Output the [X, Y] coordinate of the center of the cell containing the given text.  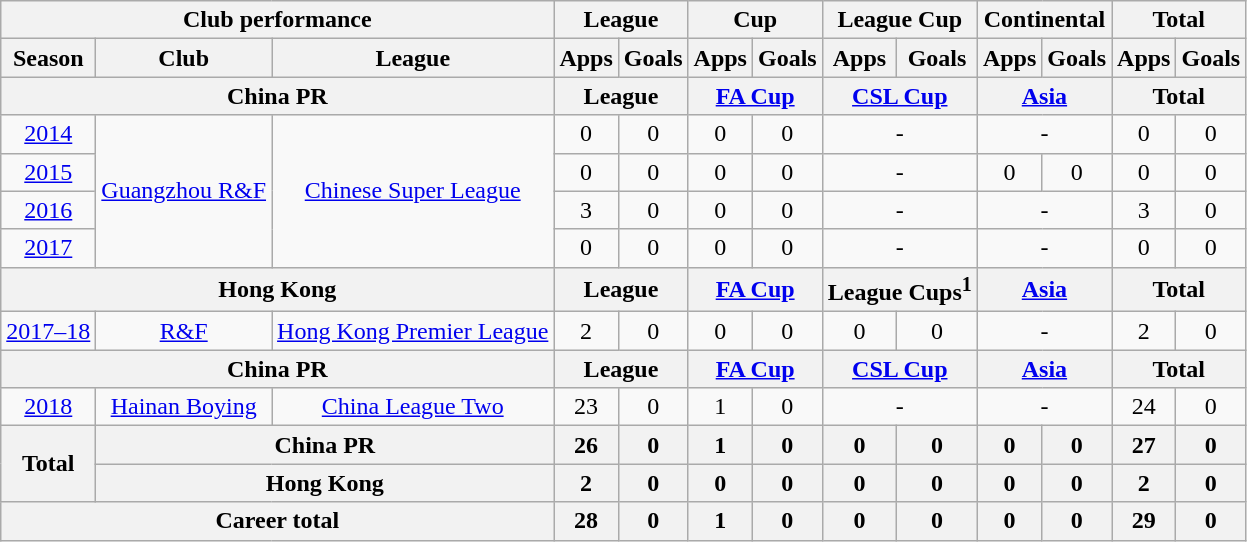
Career total [278, 521]
Season [48, 58]
29 [1144, 521]
28 [586, 521]
Cup [755, 20]
Hainan Boying [184, 407]
2017 [48, 248]
Club [184, 58]
League Cups1 [900, 290]
27 [1144, 445]
2016 [48, 210]
Continental [1044, 20]
2018 [48, 407]
Guangzhou R&F [184, 191]
China League Two [413, 407]
26 [586, 445]
2017–18 [48, 331]
23 [586, 407]
Chinese Super League [413, 191]
Club performance [278, 20]
R&F [184, 331]
2015 [48, 172]
League Cup [900, 20]
Hong Kong Premier League [413, 331]
24 [1144, 407]
2014 [48, 134]
